Locate the cell with the specified text and output its (x, y) center coordinate. 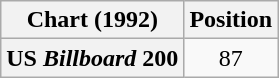
Chart (1992) (92, 20)
Position (231, 20)
87 (231, 58)
US Billboard 200 (92, 58)
